Search for the cell housing the specified text and yield its (x, y) center coordinate. 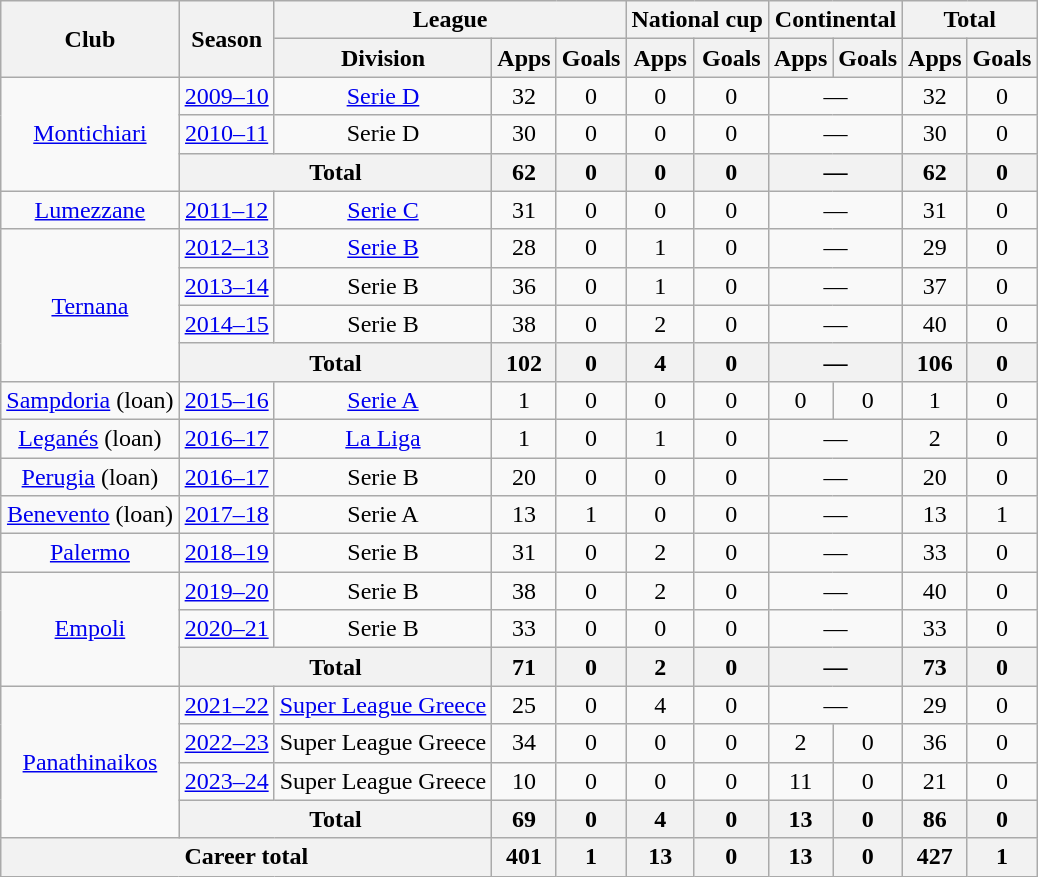
2019–20 (226, 591)
Leganés (loan) (90, 438)
86 (935, 819)
2010–11 (226, 134)
Ternana (90, 305)
2023–24 (226, 781)
2020–21 (226, 629)
427 (935, 857)
Serie C (383, 210)
Lumezzane (90, 210)
28 (524, 248)
21 (935, 781)
National cup (697, 20)
2017–18 (226, 515)
2021–22 (226, 705)
Season (226, 39)
2011–12 (226, 210)
Montichiari (90, 134)
Benevento (loan) (90, 515)
Division (383, 58)
37 (935, 286)
2013–14 (226, 286)
Perugia (loan) (90, 477)
Club (90, 39)
Continental (835, 20)
11 (800, 781)
Panathinaikos (90, 762)
La Liga (383, 438)
2015–16 (226, 400)
102 (524, 362)
Sampdoria (loan) (90, 400)
2009–10 (226, 96)
2022–23 (226, 743)
Career total (246, 857)
71 (524, 667)
10 (524, 781)
2018–19 (226, 553)
106 (935, 362)
25 (524, 705)
League (450, 20)
34 (524, 743)
69 (524, 819)
73 (935, 667)
401 (524, 857)
Palermo (90, 553)
2012–13 (226, 248)
Empoli (90, 629)
2014–15 (226, 324)
